Return the (x, y) coordinate for the center point of the cell that contains the specified text.  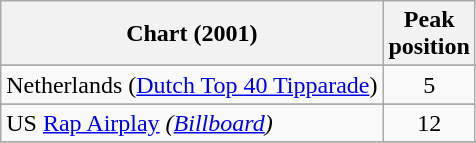
Chart (2001) (192, 34)
US Rap Airplay (Billboard) (192, 123)
Peakposition (429, 34)
12 (429, 123)
5 (429, 85)
Netherlands (Dutch Top 40 Tipparade) (192, 85)
